Determine the (X, Y) coordinate at the center of the cell enclosing the given text.  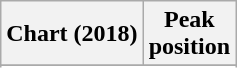
Chart (2018) (72, 34)
Peakposition (189, 34)
